Return the [X, Y] coordinate for the center point of the cell that contains the specified text.  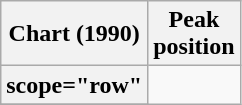
Chart (1990) [74, 34]
scope="row" [74, 85]
Peakposition [194, 34]
